Determine the (x, y) coordinate at the center of the cell enclosing the given text.  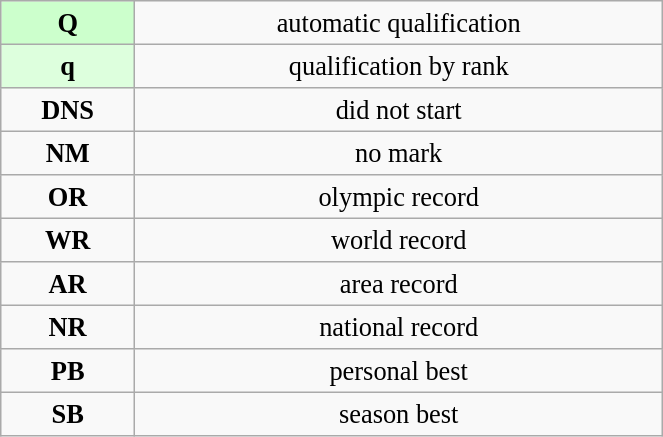
world record (399, 240)
Q (68, 22)
NR (68, 327)
no mark (399, 153)
season best (399, 414)
national record (399, 327)
did not start (399, 109)
OR (68, 197)
area record (399, 284)
WR (68, 240)
PB (68, 371)
q (68, 66)
personal best (399, 371)
SB (68, 414)
AR (68, 284)
NM (68, 153)
qualification by rank (399, 66)
automatic qualification (399, 22)
DNS (68, 109)
olympic record (399, 197)
